For the text-containing cell, return its midpoint in (x, y) coordinate format. 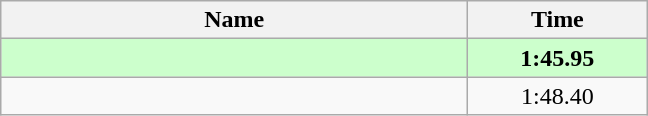
1:48.40 (558, 96)
1:45.95 (558, 58)
Time (558, 20)
Name (234, 20)
